Return the [x, y] coordinate for the center point of the cell that contains the specified text.  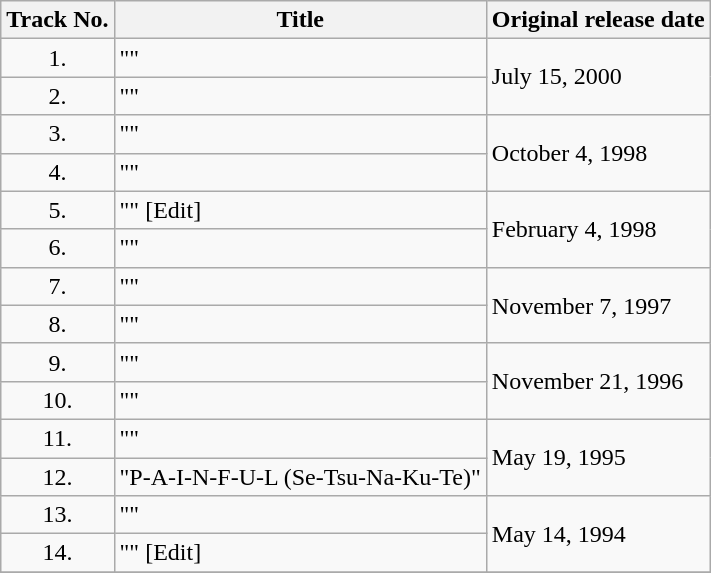
2. [58, 96]
11. [58, 438]
12. [58, 477]
4. [58, 172]
Original release date [598, 20]
9. [58, 362]
8. [58, 324]
November 7, 1997 [598, 305]
"P-A-I-N-F-U-L (Se-Tsu-Na-Ku-Te)" [300, 477]
5. [58, 210]
May 19, 1995 [598, 457]
November 21, 1996 [598, 381]
February 4, 1998 [598, 229]
7. [58, 286]
3. [58, 134]
13. [58, 515]
14. [58, 553]
1. [58, 58]
May 14, 1994 [598, 534]
Track No. [58, 20]
July 15, 2000 [598, 77]
6. [58, 248]
10. [58, 400]
Title [300, 20]
October 4, 1998 [598, 153]
